Pinpoint the cell where the given text exists, returning its [X, Y] midpoint coordinate. 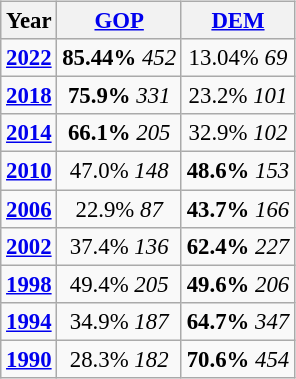
64.7% 347 [238, 321]
37.4% 136 [119, 246]
23.2% 101 [238, 96]
13.04% 69 [238, 58]
48.6% 153 [238, 171]
2014 [29, 133]
47.0% 148 [119, 171]
GOP [119, 21]
49.6% 206 [238, 284]
1990 [29, 359]
2018 [29, 96]
28.3% 182 [119, 359]
62.4% 227 [238, 246]
2002 [29, 246]
1998 [29, 284]
66.1% 205 [119, 133]
70.6% 454 [238, 359]
2022 [29, 58]
2010 [29, 171]
75.9% 331 [119, 96]
43.7% 166 [238, 209]
32.9% 102 [238, 133]
85.44% 452 [119, 58]
49.4% 205 [119, 284]
Year [29, 21]
1994 [29, 321]
22.9% 87 [119, 209]
2006 [29, 209]
34.9% 187 [119, 321]
DEM [238, 21]
